Return [x, y] of the center of cell containing provided text 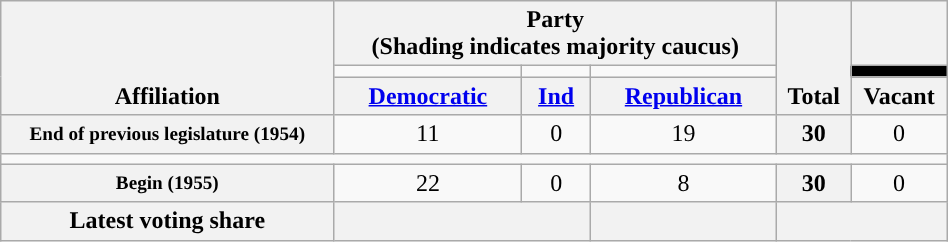
Party (Shading indicates majority caucus) [556, 34]
11 [428, 134]
Democratic [428, 96]
Vacant [899, 96]
Republican [683, 96]
8 [683, 183]
Ind [556, 96]
Affiliation [168, 58]
End of previous legislature (1954) [168, 134]
Begin (1955) [168, 183]
19 [683, 134]
Total [814, 58]
Latest voting share [168, 221]
22 [428, 183]
